Detect which cell encompasses the target text, then output its [X, Y] center coordinate. 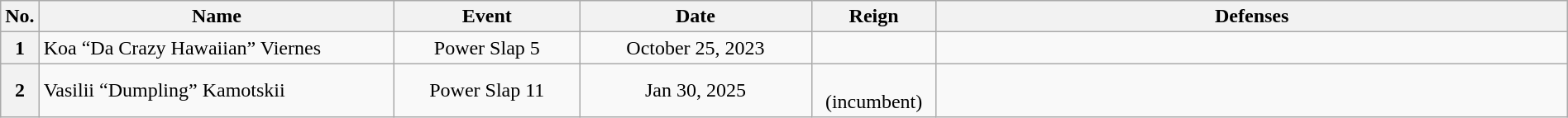
Event [487, 17]
Power Slap 5 [487, 48]
Name [217, 17]
Jan 30, 2025 [696, 91]
Power Slap 11 [487, 91]
Date [696, 17]
Koa “Da Crazy Hawaiian” Viernes [217, 48]
Reign [873, 17]
No. [20, 17]
1 [20, 48]
Defenses [1252, 17]
Vasilii “Dumpling” Kamotskii [217, 91]
October 25, 2023 [696, 48]
2 [20, 91]
(incumbent) [873, 91]
